Locate the cell with the specified text and output its (x, y) center coordinate. 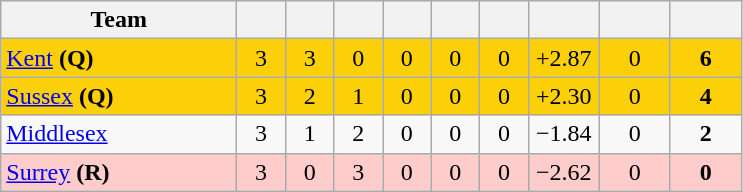
+2.30 (564, 96)
−1.84 (564, 134)
−2.62 (564, 172)
Middlesex (119, 134)
Team (119, 20)
+2.87 (564, 58)
Kent (Q) (119, 58)
4 (706, 96)
Surrey (R) (119, 172)
6 (706, 58)
Sussex (Q) (119, 96)
